Identify which cell holds the provided text, then report its (x, y) central coordinate. 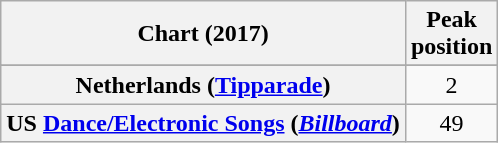
Netherlands (Tipparade) (204, 85)
US Dance/Electronic Songs (Billboard) (204, 123)
Chart (2017) (204, 34)
49 (451, 123)
2 (451, 85)
Peak position (451, 34)
